Capture the cell that displays the provided text and extract its (x, y) central coordinate. 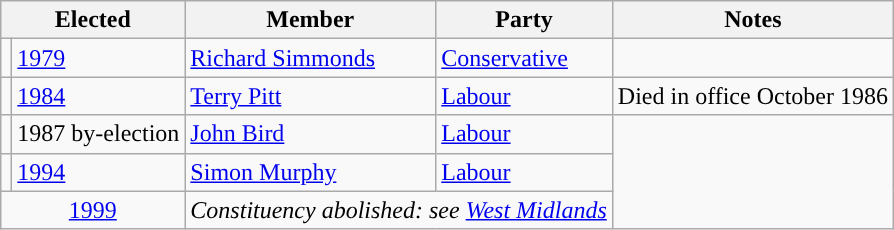
Terry Pitt (310, 96)
Richard Simmonds (310, 58)
Elected (93, 20)
Constituency abolished: see West Midlands (398, 210)
1979 (98, 58)
Conservative (524, 58)
Party (524, 20)
Member (310, 20)
John Bird (310, 134)
Notes (752, 20)
Died in office October 1986 (752, 96)
1987 by-election (98, 134)
1984 (98, 96)
1999 (93, 210)
Simon Murphy (310, 172)
1994 (98, 172)
